Extract the [X, Y] coordinate from the center of the cell holding the provided text.  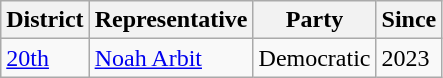
Since [409, 20]
Party [314, 20]
Democratic [314, 58]
20th [45, 58]
Noah Arbit [171, 58]
District [45, 20]
Representative [171, 20]
2023 [409, 58]
